Search for the cell housing the specified text and yield its (x, y) center coordinate. 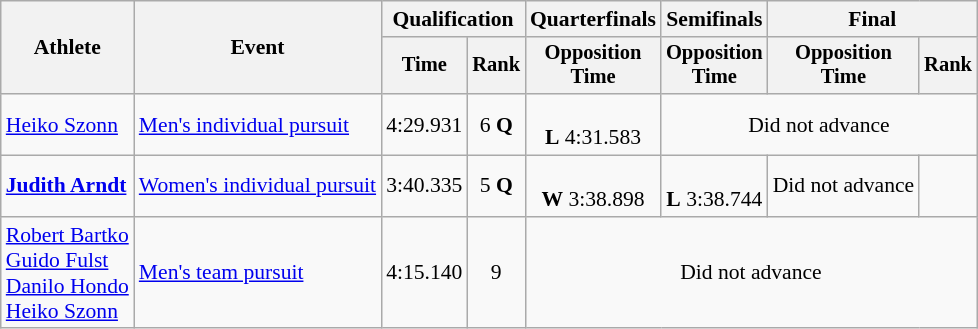
Semifinals (714, 19)
3:40.335 (424, 186)
Women's individual pursuit (258, 186)
Quarterfinals (593, 19)
6 Q (496, 124)
4:29.931 (424, 124)
L 3:38.744 (714, 186)
Time (424, 66)
L 4:31.583 (593, 124)
Event (258, 48)
Robert BartkoGuido FulstDanilo HondoHeiko Szonn (68, 273)
Heiko Szonn (68, 124)
Judith Arndt (68, 186)
9 (496, 273)
4:15.140 (424, 273)
Men's team pursuit (258, 273)
W 3:38.898 (593, 186)
5 Q (496, 186)
Qualification (453, 19)
Final (872, 19)
Men's individual pursuit (258, 124)
Athlete (68, 48)
